Determine the (X, Y) coordinate at the center of the cell enclosing the given text.  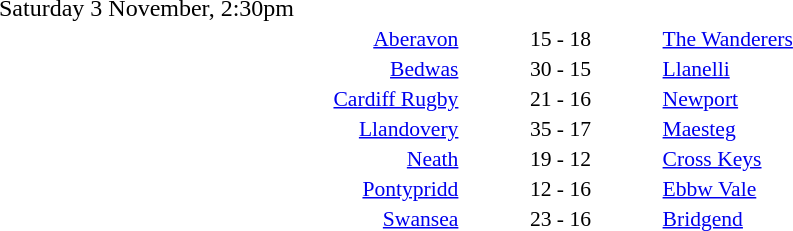
12 - 16 (560, 188)
35 - 17 (560, 128)
15 - 18 (560, 38)
21 - 16 (560, 98)
19 - 12 (560, 158)
30 - 15 (560, 68)
